Pinpoint the cell where the given text exists, returning its (x, y) midpoint coordinate. 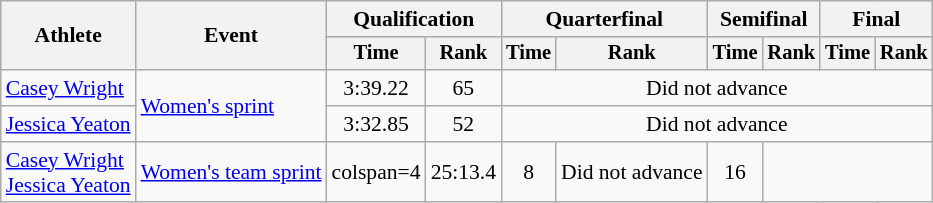
Quarterfinal (604, 19)
Final (876, 19)
52 (464, 124)
Semifinal (764, 19)
Women's sprint (232, 106)
8 (528, 172)
3:39.22 (376, 88)
Jessica Yeaton (68, 124)
Women's team sprint (232, 172)
25:13.4 (464, 172)
16 (736, 172)
65 (464, 88)
Casey Wright (68, 88)
colspan=4 (376, 172)
Qualification (414, 19)
Athlete (68, 36)
3:32.85 (376, 124)
Event (232, 36)
Casey WrightJessica Yeaton (68, 172)
